Pinpoint the cell where the given text exists, returning its [x, y] midpoint coordinate. 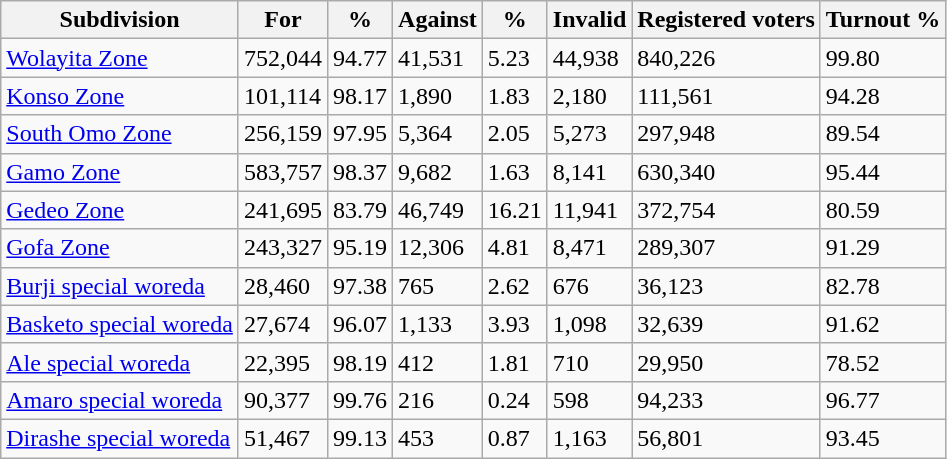
29,950 [726, 362]
27,674 [282, 324]
1,133 [438, 324]
78.52 [883, 362]
453 [438, 438]
3.93 [514, 324]
99.76 [360, 400]
For [282, 20]
Basketo special woreda [120, 324]
95.44 [883, 172]
Konso Zone [120, 96]
94,233 [726, 400]
0.24 [514, 400]
46,749 [438, 210]
256,159 [282, 134]
16.21 [514, 210]
99.80 [883, 58]
598 [589, 400]
Turnout % [883, 20]
Dirashe special woreda [120, 438]
289,307 [726, 248]
80.59 [883, 210]
32,639 [726, 324]
0.87 [514, 438]
840,226 [726, 58]
1.63 [514, 172]
97.38 [360, 286]
98.19 [360, 362]
Registered voters [726, 20]
41,531 [438, 58]
90,377 [282, 400]
93.45 [883, 438]
1.81 [514, 362]
96.77 [883, 400]
Subdivision [120, 20]
630,340 [726, 172]
765 [438, 286]
583,757 [282, 172]
1,098 [589, 324]
372,754 [726, 210]
89.54 [883, 134]
Gofa Zone [120, 248]
243,327 [282, 248]
2.05 [514, 134]
5,364 [438, 134]
97.95 [360, 134]
9,682 [438, 172]
Gedeo Zone [120, 210]
94.77 [360, 58]
101,114 [282, 96]
241,695 [282, 210]
98.17 [360, 96]
Gamo Zone [120, 172]
28,460 [282, 286]
82.78 [883, 286]
5,273 [589, 134]
36,123 [726, 286]
44,938 [589, 58]
4.81 [514, 248]
710 [589, 362]
8,471 [589, 248]
91.29 [883, 248]
Burji special woreda [120, 286]
56,801 [726, 438]
12,306 [438, 248]
752,044 [282, 58]
South Omo Zone [120, 134]
98.37 [360, 172]
216 [438, 400]
83.79 [360, 210]
99.13 [360, 438]
1,890 [438, 96]
1,163 [589, 438]
Amaro special woreda [120, 400]
91.62 [883, 324]
95.19 [360, 248]
412 [438, 362]
8,141 [589, 172]
Wolayita Zone [120, 58]
96.07 [360, 324]
1.83 [514, 96]
2,180 [589, 96]
Against [438, 20]
22,395 [282, 362]
676 [589, 286]
94.28 [883, 96]
Invalid [589, 20]
297,948 [726, 134]
Ale special woreda [120, 362]
2.62 [514, 286]
11,941 [589, 210]
5.23 [514, 58]
51,467 [282, 438]
111,561 [726, 96]
